Capture the cell that displays the provided text and extract its [X, Y] central coordinate. 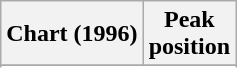
Peakposition [189, 34]
Chart (1996) [72, 34]
